Identify which cell holds the provided text, then report its [x, y] central coordinate. 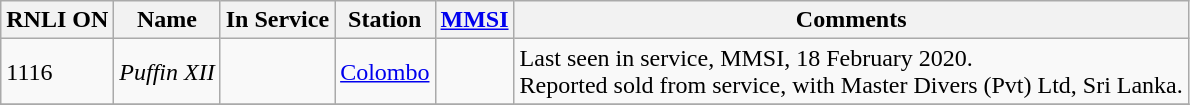
Name [167, 20]
Colombo [385, 72]
MMSI [474, 20]
In Service [277, 20]
RNLI ON [58, 20]
Last seen in service, MMSI, 18 February 2020.Reported sold from service, with Master Divers (Pvt) Ltd, Sri Lanka. [851, 72]
Puffin XII [167, 72]
1116 [58, 72]
Station [385, 20]
Comments [851, 20]
